Return (X, Y) of the center of cell containing provided text 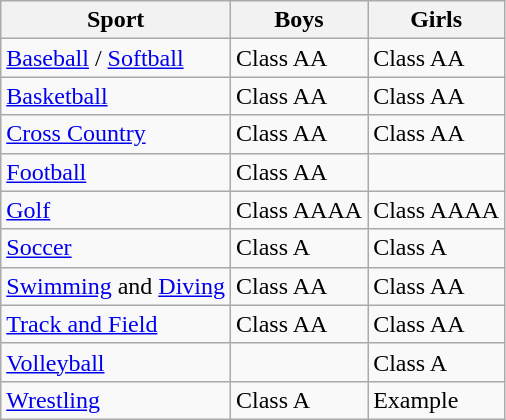
Example (436, 400)
Swimming and Diving (116, 286)
Cross Country (116, 134)
Boys (300, 20)
Football (116, 172)
Sport (116, 20)
Baseball / Softball (116, 58)
Soccer (116, 248)
Wrestling (116, 400)
Girls (436, 20)
Golf (116, 210)
Volleyball (116, 362)
Basketball (116, 96)
Track and Field (116, 324)
